Return [X, Y] of the center of cell containing provided text 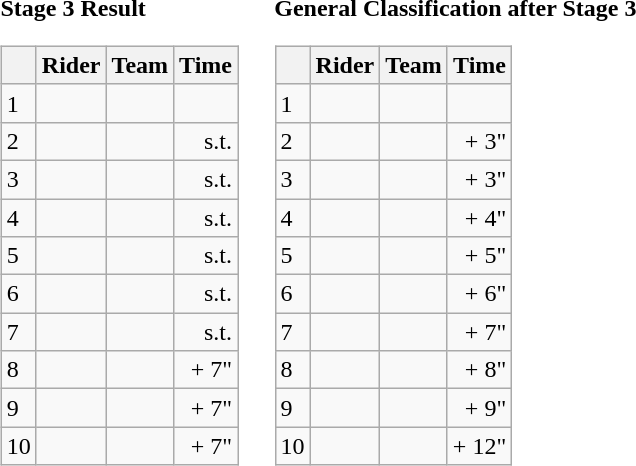
+ 4" [479, 217]
+ 9" [479, 408]
+ 8" [479, 370]
+ 6" [479, 294]
+ 12" [479, 446]
+ 5" [479, 256]
